Locate the cell with the specified text and output its (X, Y) center coordinate. 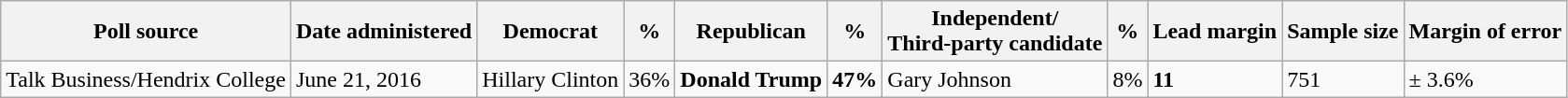
± 3.6% (1485, 79)
Democrat (551, 32)
Sample size (1343, 32)
8% (1128, 79)
Poll source (146, 32)
Donald Trump (751, 79)
751 (1343, 79)
Republican (751, 32)
Talk Business/Hendrix College (146, 79)
Margin of error (1485, 32)
11 (1215, 79)
Independent/Third-party candidate (996, 32)
Date administered (383, 32)
Gary Johnson (996, 79)
36% (650, 79)
June 21, 2016 (383, 79)
Lead margin (1215, 32)
Hillary Clinton (551, 79)
47% (855, 79)
